For the text-containing cell, return its midpoint in (X, Y) coordinate format. 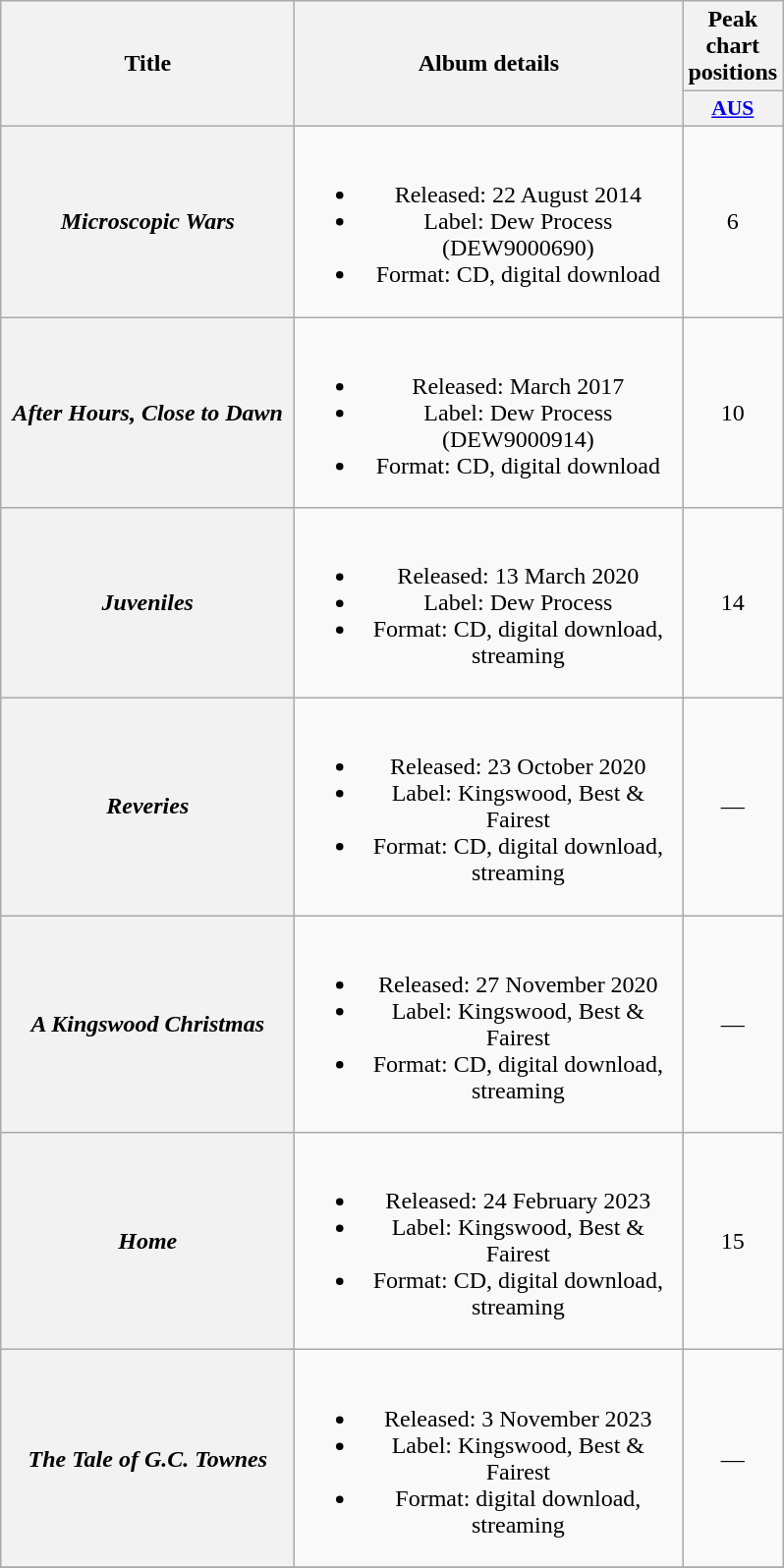
Released: 22 August 2014Label: Dew Process (DEW9000690)Format: CD, digital download (489, 221)
Title (147, 64)
10 (733, 412)
Reveries (147, 808)
Released: 27 November 2020Label: Kingswood, Best & FairestFormat: CD, digital download, streaming (489, 1024)
The Tale of G.C. Townes (147, 1458)
Released: 13 March 2020Label: Dew ProcessFormat: CD, digital download, streaming (489, 603)
Released: 23 October 2020Label: Kingswood, Best & FairestFormat: CD, digital download, streaming (489, 808)
Released: March 2017Label: Dew Process (DEW9000914)Format: CD, digital download (489, 412)
Peak chart positions (733, 46)
After Hours, Close to Dawn (147, 412)
Home (147, 1242)
Album details (489, 64)
Microscopic Wars (147, 221)
AUS (733, 109)
Released: 24 February 2023Label: Kingswood, Best & FairestFormat: CD, digital download, streaming (489, 1242)
15 (733, 1242)
Juveniles (147, 603)
6 (733, 221)
Released: 3 November 2023Label: Kingswood, Best & FairestFormat: digital download, streaming (489, 1458)
14 (733, 603)
A Kingswood Christmas (147, 1024)
